Detect which cell encompasses the target text, then output its [X, Y] center coordinate. 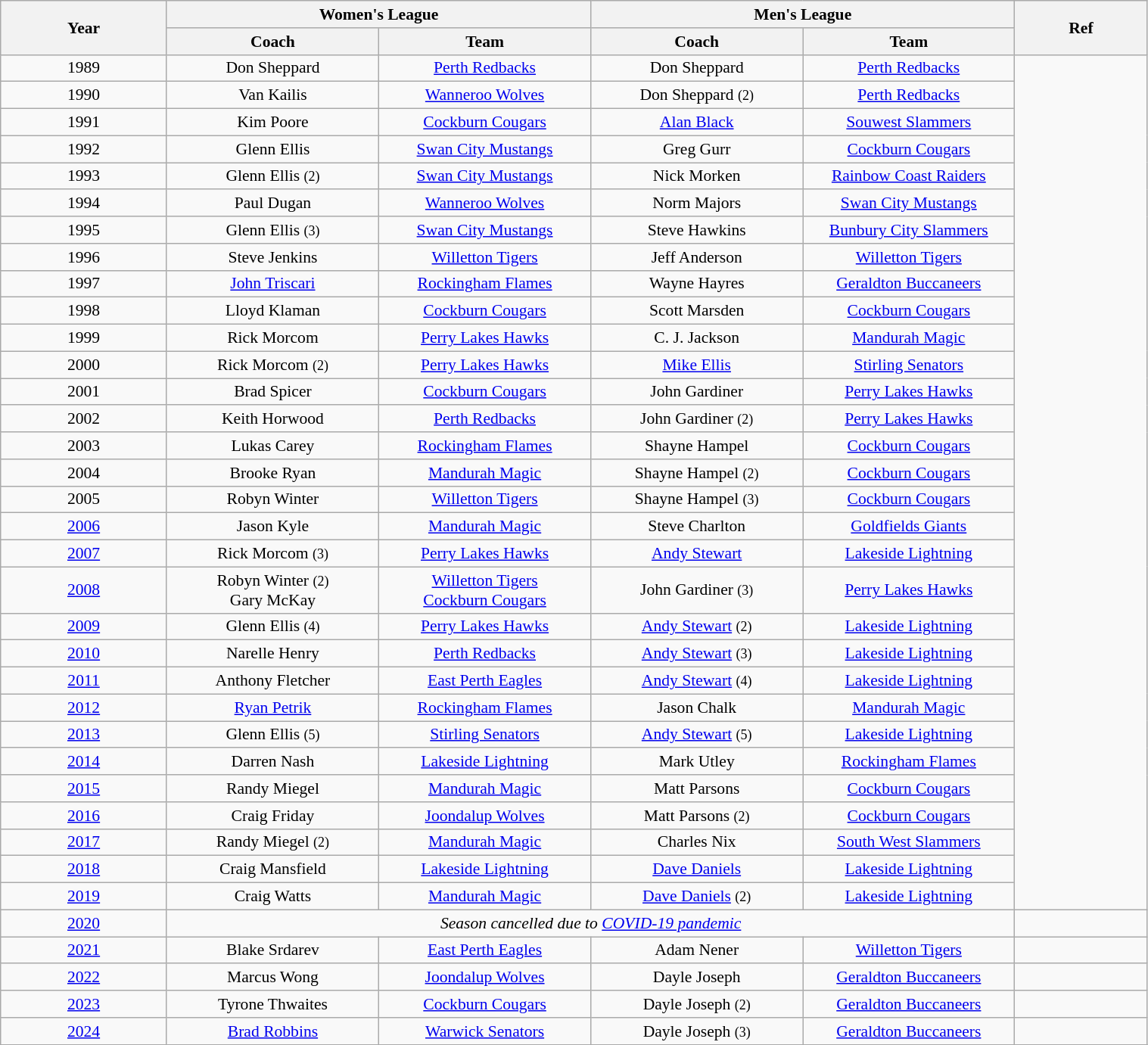
John Gardiner (3) [697, 590]
Matt Parsons (2) [697, 816]
Women's League [378, 14]
2001 [84, 392]
John Gardiner (2) [697, 419]
1994 [84, 204]
1996 [84, 257]
Shayne Hampel (2) [697, 473]
Souwest Slammers [909, 123]
Glenn Ellis (5) [272, 735]
2019 [84, 897]
1989 [84, 68]
Wayne Hayres [697, 284]
Lloyd Klaman [272, 311]
2004 [84, 473]
2022 [84, 978]
2014 [84, 762]
Ryan Petrik [272, 708]
1993 [84, 176]
Shayne Hampel [697, 446]
Narelle Henry [272, 654]
2008 [84, 590]
Bunbury City Slammers [909, 230]
Andy Stewart (2) [697, 627]
Glenn Ellis (3) [272, 230]
Brad Robbins [272, 1031]
South West Slammers [909, 842]
2002 [84, 419]
1998 [84, 311]
Nick Morken [697, 176]
C. J. Jackson [697, 338]
2000 [84, 365]
Alan Black [697, 123]
Lukas Carey [272, 446]
Robyn Winter (2)Gary McKay [272, 590]
2006 [84, 527]
2016 [84, 816]
Darren Nash [272, 762]
2015 [84, 788]
Blake Srdarev [272, 950]
1990 [84, 95]
Steve Hawkins [697, 230]
1999 [84, 338]
Scott Marsden [697, 311]
2020 [84, 923]
Greg Gurr [697, 149]
Anthony Fletcher [272, 681]
Glenn Ellis (4) [272, 627]
Men's League [803, 14]
John Triscari [272, 284]
Season cancelled due to COVID-19 pandemic [590, 923]
Adam Nener [697, 950]
2005 [84, 499]
Dayle Joseph [697, 978]
1992 [84, 149]
2009 [84, 627]
Craig Mansfield [272, 869]
Kim Poore [272, 123]
2013 [84, 735]
Don Sheppard (2) [697, 95]
2017 [84, 842]
Randy Miegel [272, 788]
2011 [84, 681]
Craig Watts [272, 897]
2003 [84, 446]
Warwick Senators [485, 1031]
Goldfields Giants [909, 527]
Van Kailis [272, 95]
Keith Horwood [272, 419]
Dayle Joseph (3) [697, 1031]
Rick Morcom (3) [272, 554]
Andy Stewart [697, 554]
Craig Friday [272, 816]
Robyn Winter [272, 499]
Glenn Ellis (2) [272, 176]
Mark Utley [697, 762]
Norm Majors [697, 204]
Shayne Hampel (3) [697, 499]
Rick Morcom (2) [272, 365]
Willetton TigersCockburn Cougars [485, 590]
2023 [84, 1004]
Tyrone Thwaites [272, 1004]
1997 [84, 284]
Jason Kyle [272, 527]
John Gardiner [697, 392]
Dave Daniels [697, 869]
1995 [84, 230]
Andy Stewart (5) [697, 735]
2007 [84, 554]
Mike Ellis [697, 365]
Glenn Ellis [272, 149]
Randy Miegel (2) [272, 842]
Year [84, 27]
Dayle Joseph (2) [697, 1004]
2021 [84, 950]
Paul Dugan [272, 204]
2024 [84, 1031]
2010 [84, 654]
Jeff Anderson [697, 257]
Matt Parsons [697, 788]
2018 [84, 869]
Andy Stewart (4) [697, 681]
Rainbow Coast Raiders [909, 176]
1991 [84, 123]
Steve Jenkins [272, 257]
Rick Morcom [272, 338]
Brad Spicer [272, 392]
Andy Stewart (3) [697, 654]
Steve Charlton [697, 527]
Dave Daniels (2) [697, 897]
2012 [84, 708]
Jason Chalk [697, 708]
Marcus Wong [272, 978]
Ref [1081, 27]
Brooke Ryan [272, 473]
Charles Nix [697, 842]
